Return (X, Y) of the center of cell containing provided text 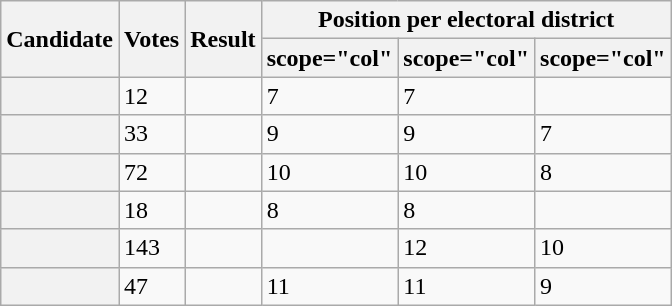
143 (151, 248)
Position per electoral district (466, 20)
18 (151, 210)
33 (151, 134)
Candidate (60, 39)
Votes (151, 39)
72 (151, 172)
Result (223, 39)
47 (151, 286)
